Find where the given text appears and provide that cell's center as [X, Y] coordinate. 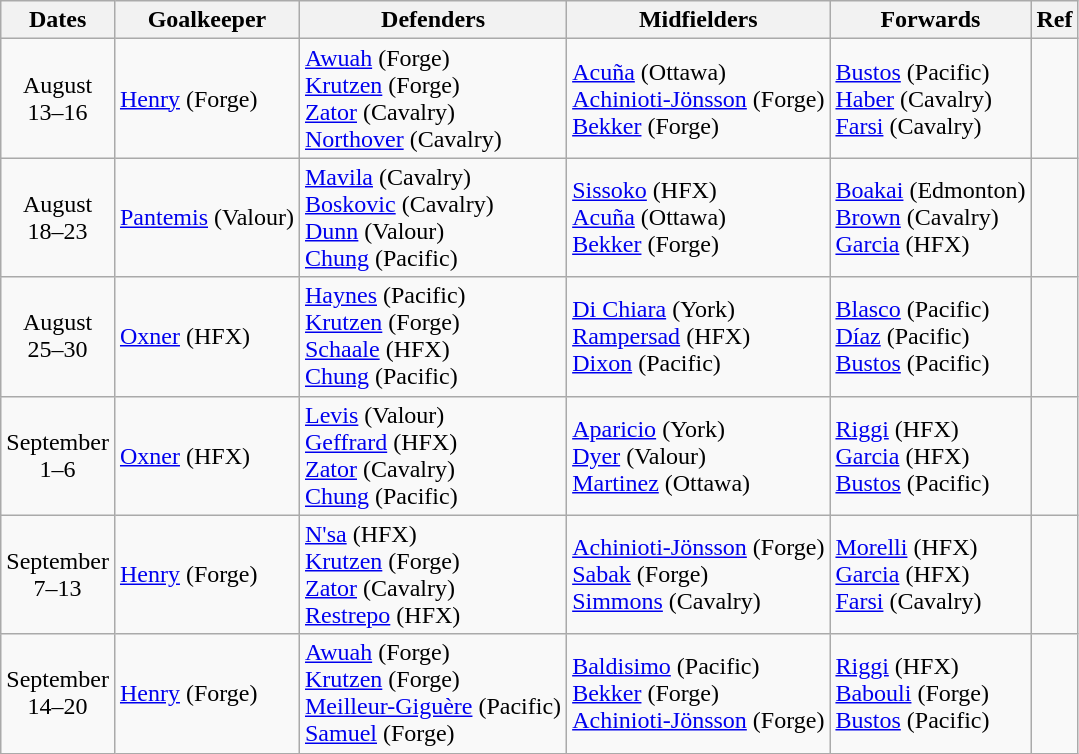
Midfielders [698, 20]
August18–23 [58, 218]
September7–13 [58, 574]
Acuña (Ottawa) Achinioti-Jönsson (Forge) Bekker (Forge) [698, 98]
September1–6 [58, 456]
Awuah (Forge) Krutzen (Forge) Meilleur-Giguère (Pacific) Samuel (Forge) [432, 694]
N'sa (HFX) Krutzen (Forge) Zator (Cavalry) Restrepo (HFX) [432, 574]
Ref [1054, 20]
Boakai (Edmonton) Brown (Cavalry) Garcia (HFX) [930, 218]
Di Chiara (York) Rampersad (HFX) Dixon (Pacific) [698, 336]
Haynes (Pacific) Krutzen (Forge) Schaale (HFX) Chung (Pacific) [432, 336]
Achinioti-Jönsson (Forge) Sabak (Forge) Simmons (Cavalry) [698, 574]
Blasco (Pacific) Díaz (Pacific) Bustos (Pacific) [930, 336]
Goalkeeper [206, 20]
Forwards [930, 20]
Mavila (Cavalry) Boskovic (Cavalry) Dunn (Valour) Chung (Pacific) [432, 218]
Awuah (Forge) Krutzen (Forge) Zator (Cavalry) Northover (Cavalry) [432, 98]
August13–16 [58, 98]
Defenders [432, 20]
Dates [58, 20]
Levis (Valour) Geffrard (HFX) Zator (Cavalry) Chung (Pacific) [432, 456]
Aparicio (York) Dyer (Valour) Martinez (Ottawa) [698, 456]
Riggi (HFX) Babouli (Forge) Bustos (Pacific) [930, 694]
Bustos (Pacific) Haber (Cavalry) Farsi (Cavalry) [930, 98]
Morelli (HFX) Garcia (HFX) Farsi (Cavalry) [930, 574]
Pantemis (Valour) [206, 218]
September14–20 [58, 694]
Riggi (HFX) Garcia (HFX) Bustos (Pacific) [930, 456]
Baldisimo (Pacific) Bekker (Forge) Achinioti-Jönsson (Forge) [698, 694]
August25–30 [58, 336]
Sissoko (HFX) Acuña (Ottawa) Bekker (Forge) [698, 218]
